Identify which cell holds the provided text, then report its [X, Y] central coordinate. 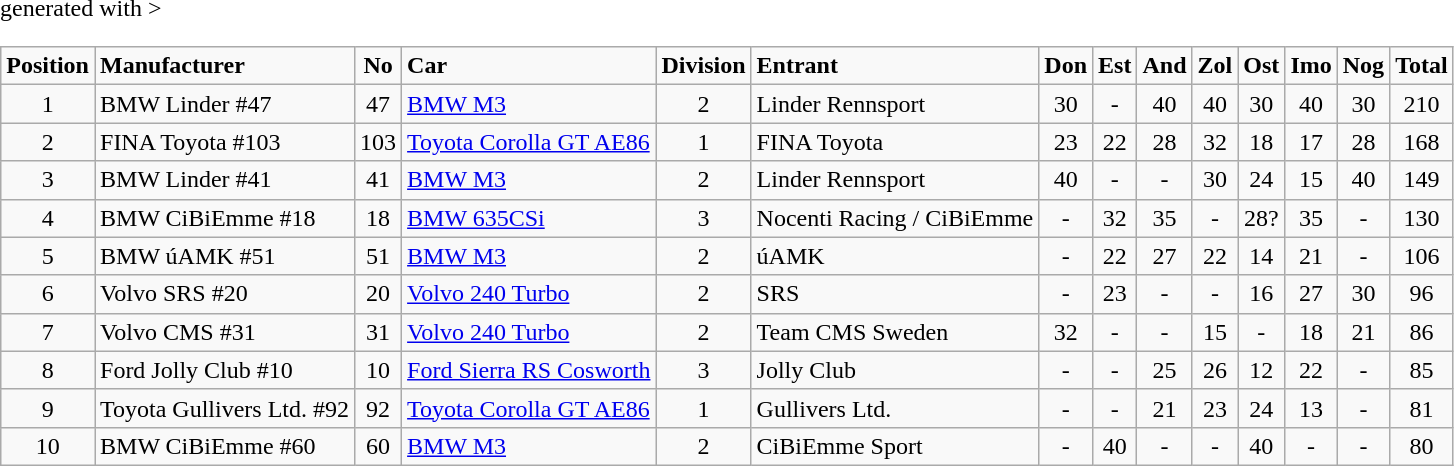
103 [378, 142]
BMW 635CSi [529, 218]
Total [1422, 66]
Division [704, 66]
Imo [1311, 66]
26 [1215, 370]
60 [378, 446]
Position [48, 66]
FINA Toyota [895, 142]
BMW úAMK #51 [224, 256]
86 [1422, 332]
Ford Sierra RS Cosworth [529, 370]
16 [1262, 294]
Ost [1262, 66]
85 [1422, 370]
41 [378, 180]
And [1164, 66]
SRS [895, 294]
Team CMS Sweden [895, 332]
8 [48, 370]
13 [1311, 408]
Jolly Club [895, 370]
Volvo SRS #20 [224, 294]
149 [1422, 180]
14 [1262, 256]
168 [1422, 142]
5 [48, 256]
7 [48, 332]
31 [378, 332]
4 [48, 218]
28? [1262, 218]
Zol [1215, 66]
Manufacturer [224, 66]
Nog [1363, 66]
Entrant [895, 66]
12 [1262, 370]
Nocenti Racing / CiBiEmme [895, 218]
úAMK [895, 256]
130 [1422, 218]
51 [378, 256]
9 [48, 408]
81 [1422, 408]
92 [378, 408]
47 [378, 104]
210 [1422, 104]
BMW Linder #41 [224, 180]
96 [1422, 294]
25 [1164, 370]
Car [529, 66]
BMW CiBiEmme #60 [224, 446]
BMW CiBiEmme #18 [224, 218]
CiBiEmme Sport [895, 446]
No [378, 66]
BMW Linder #47 [224, 104]
Don [1066, 66]
17 [1311, 142]
6 [48, 294]
FINA Toyota #103 [224, 142]
106 [1422, 256]
Volvo CMS #31 [224, 332]
Est [1115, 66]
Gullivers Ltd. [895, 408]
80 [1422, 446]
20 [378, 294]
Toyota Gullivers Ltd. #92 [224, 408]
Ford Jolly Club #10 [224, 370]
